Find where the given text appears and provide that cell's center as [x, y] coordinate. 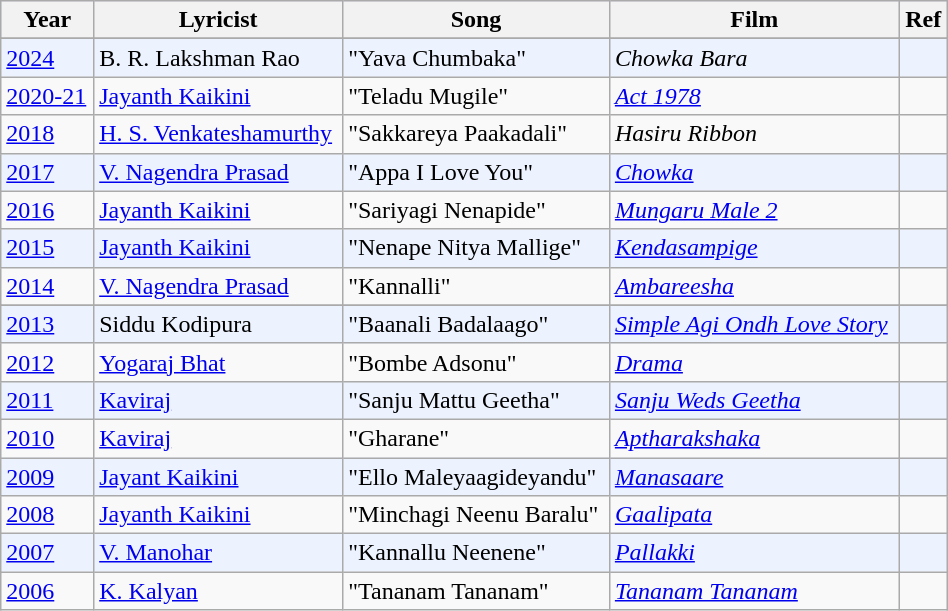
"Kannallu Neenene" [476, 553]
Chowka [754, 172]
"Ello Maleyaagideyandu" [476, 477]
Ref [923, 20]
2024 [48, 58]
"Minchagi Neenu Baralu" [476, 515]
Year [48, 20]
B. R. Lakshman Rao [218, 58]
Sanju Weds Geetha [754, 400]
"Sariyagi Nenapide" [476, 210]
"Appa I Love You" [476, 172]
Kendasampige [754, 248]
2013 [48, 324]
Gaalipata [754, 515]
Act 1978 [754, 96]
Siddu Kodipura [218, 324]
Film [754, 20]
2018 [48, 134]
Yogaraj Bhat [218, 362]
2008 [48, 515]
2017 [48, 172]
Drama [754, 362]
V. Manohar [218, 553]
Hasiru Ribbon [754, 134]
K. Kalyan [218, 591]
Aptharakshaka [754, 438]
2011 [48, 400]
Song [476, 20]
Ambareesha [754, 286]
2016 [48, 210]
Simple Agi Ondh Love Story [754, 324]
"Bombe Adsonu" [476, 362]
"Teladu Mugile" [476, 96]
"Yava Chumbaka" [476, 58]
Mungaru Male 2 [754, 210]
"Tananam Tananam" [476, 591]
2006 [48, 591]
2012 [48, 362]
2020-21 [48, 96]
"Sakkareya Paakadali" [476, 134]
2010 [48, 438]
Tananam Tananam [754, 591]
Lyricist [218, 20]
Chowka Bara [754, 58]
H. S. Venkateshamurthy [218, 134]
"Baanali Badalaago" [476, 324]
"Gharane" [476, 438]
Manasaare [754, 477]
"Sanju Mattu Geetha" [476, 400]
Pallakki [754, 553]
2014 [48, 286]
"Kannalli" [476, 286]
2007 [48, 553]
"Nenape Nitya Mallige" [476, 248]
2015 [48, 248]
Jayant Kaikini [218, 477]
2009 [48, 477]
